Determine the (X, Y) coordinate at the center of the cell enclosing the given text.  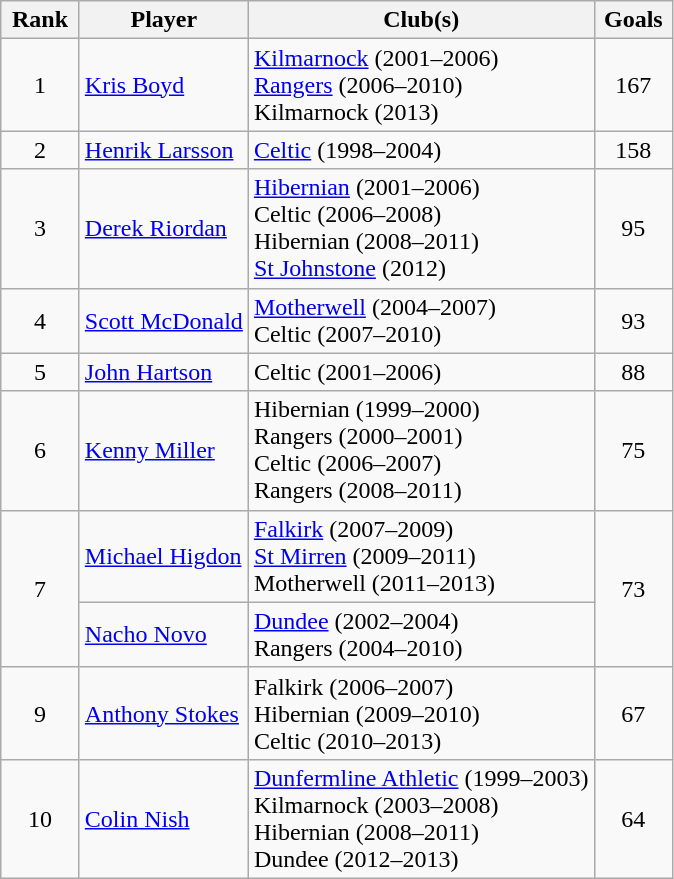
1 (40, 85)
Player (164, 20)
Henrik Larsson (164, 150)
Dunfermline Athletic (1999–2003) Kilmarnock (2003–2008) Hibernian (2008–2011) Dundee (2012–2013) (421, 818)
Scott McDonald (164, 320)
Club(s) (421, 20)
Falkirk (2007–2009)St Mirren (2009–2011)Motherwell (2011–2013) (421, 556)
64 (634, 818)
Falkirk (2006–2007) Hibernian (2009–2010) Celtic (2010–2013) (421, 713)
73 (634, 588)
67 (634, 713)
95 (634, 228)
Colin Nish (164, 818)
2 (40, 150)
158 (634, 150)
Motherwell (2004–2007)Celtic (2007–2010) (421, 320)
Dundee (2002–2004)Rangers (2004–2010) (421, 634)
Celtic (2001–2006) (421, 372)
10 (40, 818)
4 (40, 320)
Nacho Novo (164, 634)
Michael Higdon (164, 556)
88 (634, 372)
Kenny Miller (164, 450)
5 (40, 372)
Rank (40, 20)
75 (634, 450)
7 (40, 588)
Celtic (1998–2004) (421, 150)
167 (634, 85)
Kilmarnock (2001–2006)Rangers (2006–2010)Kilmarnock (2013) (421, 85)
Hibernian (2001–2006)Celtic (2006–2008) Hibernian (2008–2011) St Johnstone (2012) (421, 228)
Hibernian (1999–2000)Rangers (2000–2001)Celtic (2006–2007)Rangers (2008–2011) (421, 450)
93 (634, 320)
6 (40, 450)
Goals (634, 20)
Kris Boyd (164, 85)
Anthony Stokes (164, 713)
3 (40, 228)
9 (40, 713)
John Hartson (164, 372)
Derek Riordan (164, 228)
